Extract the [X, Y] coordinate from the center of the cell holding the provided text.  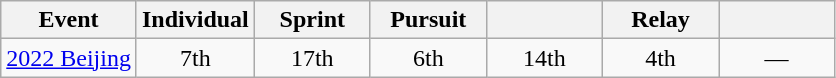
17th [312, 58]
Pursuit [428, 20]
Individual [195, 20]
7th [195, 58]
Sprint [312, 20]
2022 Beijing [69, 58]
14th [544, 58]
Event [69, 20]
6th [428, 58]
— [777, 58]
Relay [660, 20]
4th [660, 58]
